Search for the cell housing the specified text and yield its [X, Y] center coordinate. 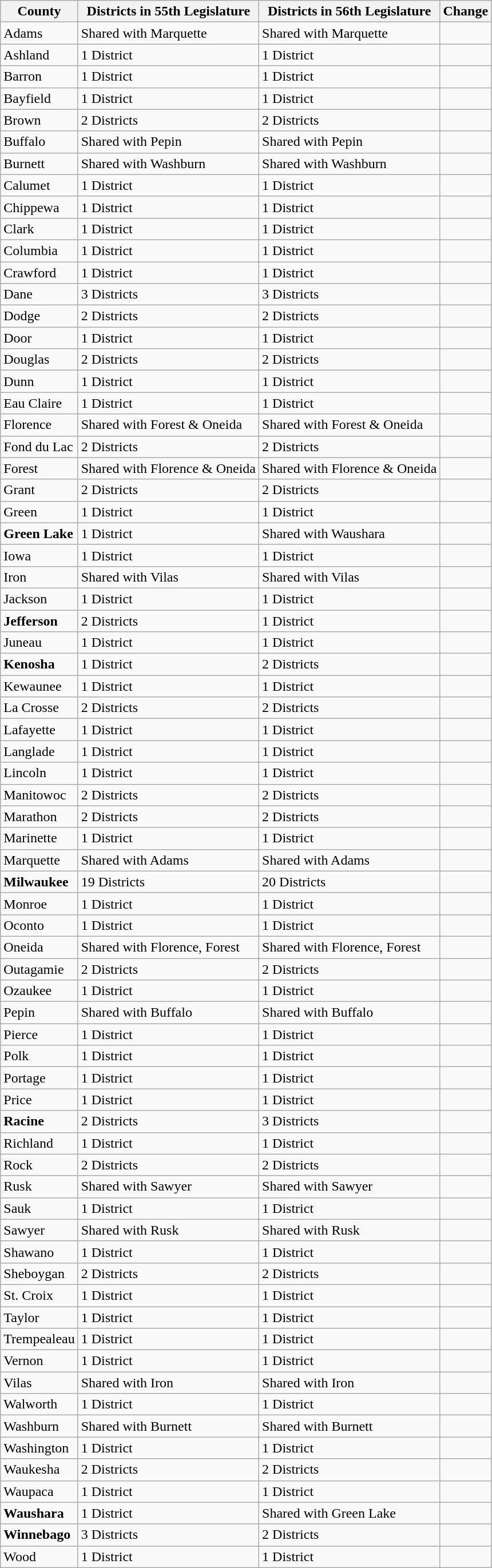
Milwaukee [39, 882]
Chippewa [39, 207]
Jackson [39, 599]
Fond du Lac [39, 447]
Ozaukee [39, 991]
Dane [39, 295]
Dunn [39, 381]
Change [466, 11]
Oconto [39, 925]
Vernon [39, 1361]
Barron [39, 77]
Bayfield [39, 98]
20 Districts [350, 882]
Racine [39, 1121]
Columbia [39, 250]
Shawano [39, 1252]
Portage [39, 1078]
Langlade [39, 751]
Oneida [39, 947]
Winnebago [39, 1535]
Dodge [39, 316]
Wood [39, 1557]
Waushara [39, 1513]
Iowa [39, 555]
Forest [39, 468]
Waupaca [39, 1491]
Monroe [39, 904]
Crawford [39, 273]
Pepin [39, 1013]
Waukesha [39, 1470]
Buffalo [39, 142]
Burnett [39, 164]
County [39, 11]
Manitowoc [39, 795]
Iron [39, 577]
Juneau [39, 643]
Sheboygan [39, 1273]
Clark [39, 229]
Jefferson [39, 620]
Price [39, 1100]
Marquette [39, 860]
Kenosha [39, 664]
Adams [39, 33]
19 Districts [168, 882]
Ashland [39, 55]
Florence [39, 425]
Washburn [39, 1426]
Calumet [39, 185]
Rock [39, 1165]
Brown [39, 120]
Lafayette [39, 730]
Vilas [39, 1383]
Douglas [39, 360]
Walworth [39, 1404]
St. Croix [39, 1295]
Shared with Waushara [350, 534]
Outagamie [39, 969]
Lincoln [39, 773]
La Crosse [39, 708]
Grant [39, 490]
Sawyer [39, 1230]
Shared with Green Lake [350, 1513]
Taylor [39, 1317]
Green Lake [39, 534]
Districts in 56th Legislature [350, 11]
Pierce [39, 1034]
Green [39, 512]
Door [39, 338]
Marathon [39, 817]
Sauk [39, 1208]
Rusk [39, 1187]
Polk [39, 1056]
Washington [39, 1448]
Kewaunee [39, 686]
Marinette [39, 838]
Trempealeau [39, 1339]
Eau Claire [39, 403]
Districts in 55th Legislature [168, 11]
Richland [39, 1143]
